Search for the cell housing the specified text and yield its (x, y) center coordinate. 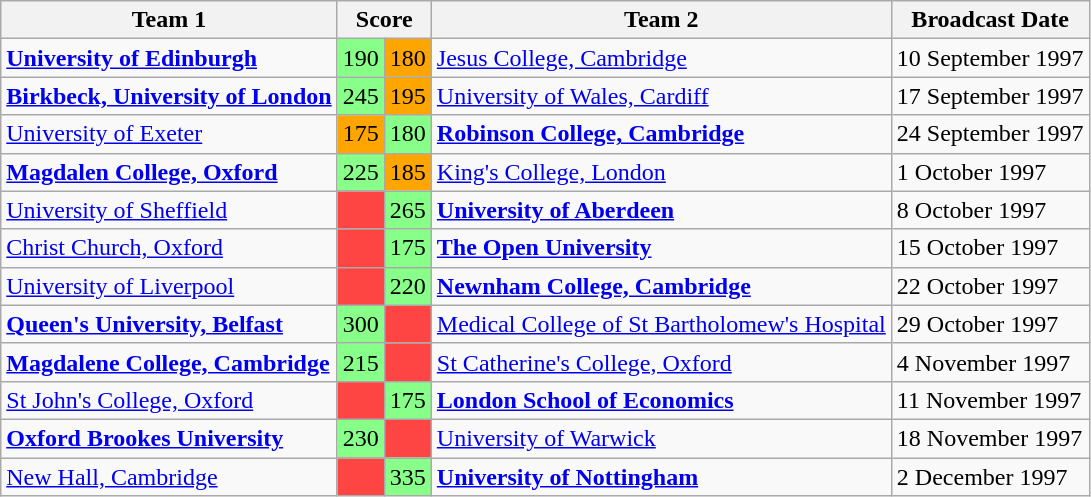
The Open University (661, 248)
Robinson College, Cambridge (661, 134)
10 September 1997 (990, 58)
Magdalene College, Cambridge (169, 362)
New Hall, Cambridge (169, 477)
Oxford Brookes University (169, 438)
22 October 1997 (990, 286)
245 (360, 96)
Score (384, 20)
190 (360, 58)
Queen's University, Belfast (169, 324)
Broadcast Date (990, 20)
Team 2 (661, 20)
4 November 1997 (990, 362)
London School of Economics (661, 400)
Birkbeck, University of London (169, 96)
Medical College of St Bartholomew's Hospital (661, 324)
St Catherine's College, Oxford (661, 362)
University of Sheffield (169, 210)
Jesus College, Cambridge (661, 58)
Newnham College, Cambridge (661, 286)
Team 1 (169, 20)
University of Aberdeen (661, 210)
230 (360, 438)
185 (408, 172)
220 (408, 286)
University of Exeter (169, 134)
University of Warwick (661, 438)
1 October 1997 (990, 172)
University of Edinburgh (169, 58)
17 September 1997 (990, 96)
Christ Church, Oxford (169, 248)
King's College, London (661, 172)
29 October 1997 (990, 324)
265 (408, 210)
18 November 1997 (990, 438)
University of Liverpool (169, 286)
195 (408, 96)
St John's College, Oxford (169, 400)
2 December 1997 (990, 477)
11 November 1997 (990, 400)
300 (360, 324)
24 September 1997 (990, 134)
215 (360, 362)
8 October 1997 (990, 210)
University of Nottingham (661, 477)
15 October 1997 (990, 248)
Magdalen College, Oxford (169, 172)
225 (360, 172)
University of Wales, Cardiff (661, 96)
335 (408, 477)
